From the cell containing the given text, extract its center point as (x, y) coordinate. 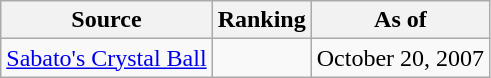
Sabato's Crystal Ball (106, 58)
As of (400, 20)
October 20, 2007 (400, 58)
Source (106, 20)
Ranking (262, 20)
